Provide the [x, y] coordinate of the cell's center where the given text is located.  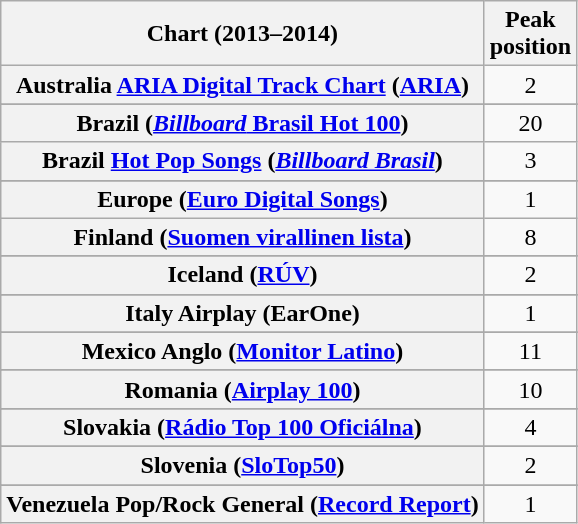
Finland (Suomen virallinen lista) [242, 237]
Romania (Airplay 100) [242, 389]
Slovakia (Rádio Top 100 Oficiálna) [242, 427]
4 [530, 427]
8 [530, 237]
Brazil (Billboard Brasil Hot 100) [242, 123]
Slovenia (SloTop50) [242, 465]
Italy Airplay (EarOne) [242, 313]
11 [530, 351]
Brazil Hot Pop Songs (Billboard Brasil) [242, 161]
Venezuela Pop/Rock General (Record Report) [242, 503]
Peakposition [530, 34]
20 [530, 123]
3 [530, 161]
Iceland (RÚV) [242, 275]
Chart (2013–2014) [242, 34]
Europe (Euro Digital Songs) [242, 199]
Mexico Anglo (Monitor Latino) [242, 351]
Australia ARIA Digital Track Chart (ARIA) [242, 85]
10 [530, 389]
